Return the [x, y] coordinate for the center point of the cell that contains the specified text.  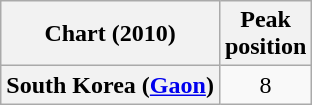
South Korea (Gaon) [110, 85]
8 [265, 85]
Chart (2010) [110, 34]
Peakposition [265, 34]
